Locate the cell with the specified text and output its [x, y] center coordinate. 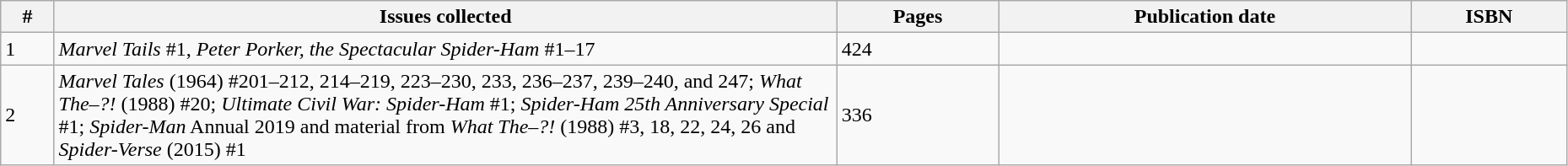
2 [27, 115]
1 [27, 49]
# [27, 17]
Pages [918, 17]
Publication date [1205, 17]
336 [918, 115]
ISBN [1489, 17]
Issues collected [445, 17]
Marvel Tails #1, Peter Porker, the Spectacular Spider-Ham #1–17 [445, 49]
424 [918, 49]
